Capture the cell that displays the provided text and extract its (x, y) central coordinate. 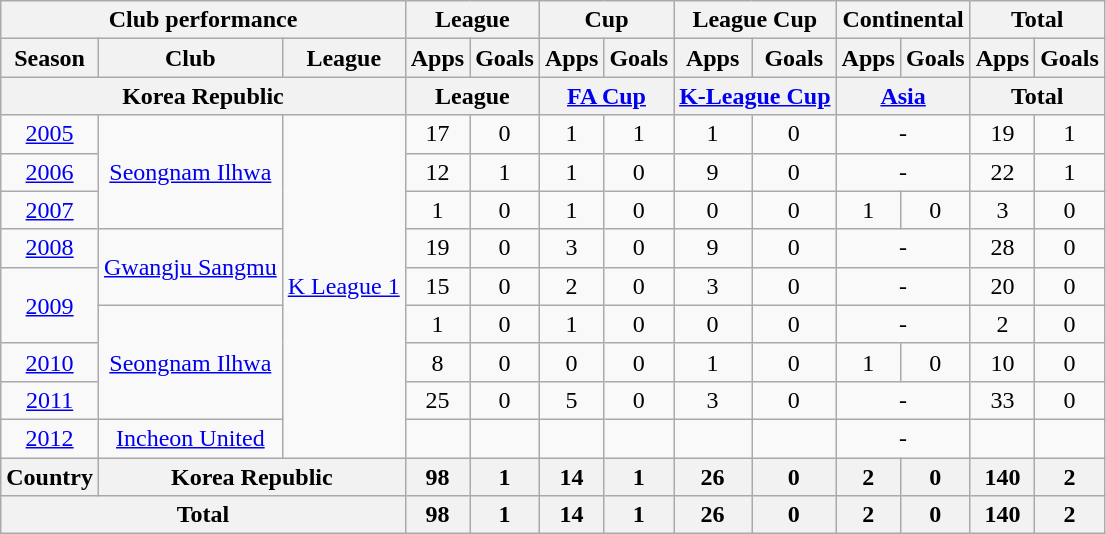
Continental (903, 20)
17 (437, 134)
K-League Cup (755, 96)
FA Cup (606, 96)
Gwangju Sangmu (190, 267)
2012 (50, 438)
25 (437, 400)
5 (571, 400)
22 (1002, 172)
Cup (606, 20)
2005 (50, 134)
2008 (50, 248)
2011 (50, 400)
Asia (903, 96)
20 (1002, 286)
2007 (50, 210)
33 (1002, 400)
Country (50, 477)
28 (1002, 248)
Club (190, 58)
Club performance (203, 20)
2010 (50, 362)
2009 (50, 305)
2006 (50, 172)
League Cup (755, 20)
15 (437, 286)
Incheon United (190, 438)
K League 1 (344, 286)
8 (437, 362)
Season (50, 58)
10 (1002, 362)
12 (437, 172)
